Pinpoint the cell where the given text exists, returning its [x, y] midpoint coordinate. 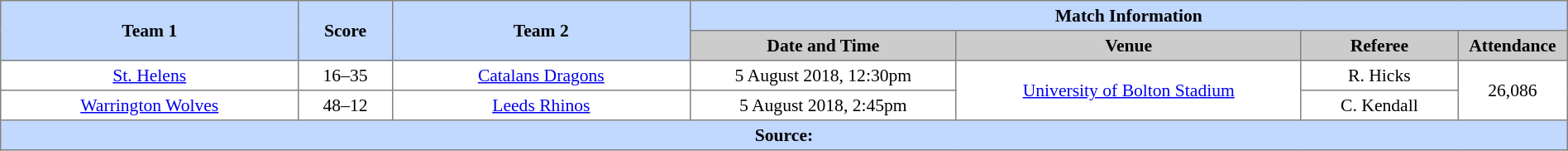
16–35 [346, 75]
26,086 [1513, 90]
R. Hicks [1379, 75]
Attendance [1513, 46]
5 August 2018, 2:45pm [823, 105]
Venue [1128, 46]
Catalans Dragons [541, 75]
Score [346, 31]
Match Information [1128, 16]
5 August 2018, 12:30pm [823, 75]
Team 2 [541, 31]
48–12 [346, 105]
Leeds Rhinos [541, 105]
Source: [784, 135]
St. Helens [150, 75]
Team 1 [150, 31]
Warrington Wolves [150, 105]
C. Kendall [1379, 105]
University of Bolton Stadium [1128, 90]
Referee [1379, 46]
Date and Time [823, 46]
